Extract the (X, Y) coordinate from the center of the cell holding the provided text.  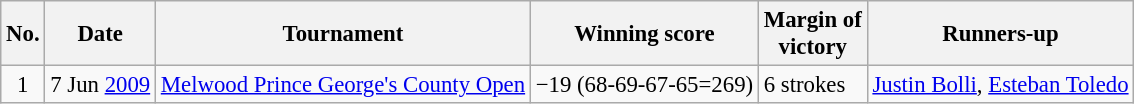
No. (23, 34)
Tournament (342, 34)
Melwood Prince George's County Open (342, 85)
1 (23, 85)
Justin Bolli, Esteban Toledo (1000, 85)
Winning score (644, 34)
Runners-up (1000, 34)
6 strokes (812, 85)
−19 (68-69-67-65=269) (644, 85)
7 Jun 2009 (100, 85)
Date (100, 34)
Margin ofvictory (812, 34)
